Locate the cell with the specified text and output its (X, Y) center coordinate. 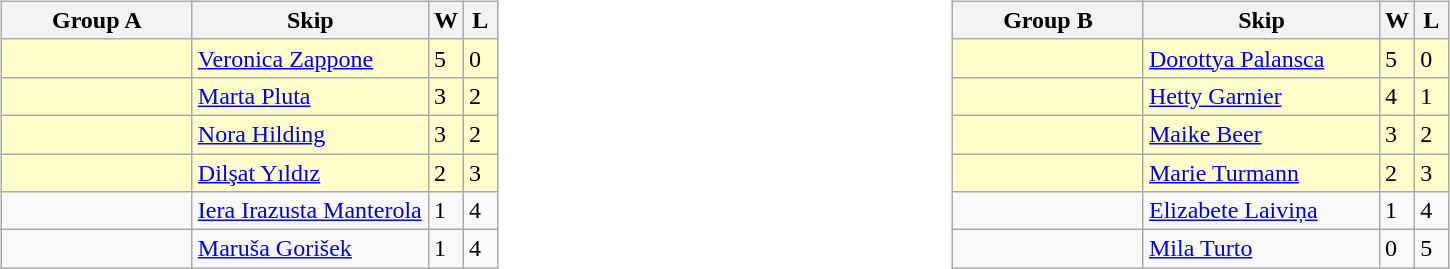
Group A (96, 20)
Marta Pluta (310, 96)
Veronica Zappone (310, 58)
Dilşat Yıldız (310, 173)
Maike Beer (1261, 134)
Dorottya Palansca (1261, 58)
Hetty Garnier (1261, 96)
Maruša Gorišek (310, 249)
Nora Hilding (310, 134)
Iera Irazusta Manterola (310, 211)
Elizabete Laiviņa (1261, 211)
Group B (1048, 20)
Marie Turmann (1261, 173)
Mila Turto (1261, 249)
